Output the (X, Y) coordinate of the center of the cell containing the given text.  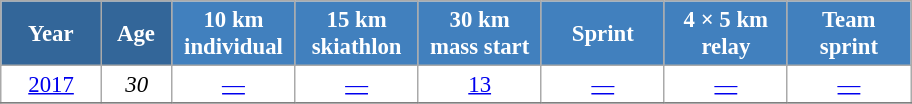
Age (136, 34)
10 km individual (234, 34)
Year (52, 34)
2017 (52, 85)
13 (480, 85)
30 km mass start (480, 34)
Sprint (602, 34)
4 × 5 km relay (726, 34)
Team sprint (848, 34)
15 km skiathlon (356, 34)
30 (136, 85)
